Locate the cell with the specified text and output its [X, Y] center coordinate. 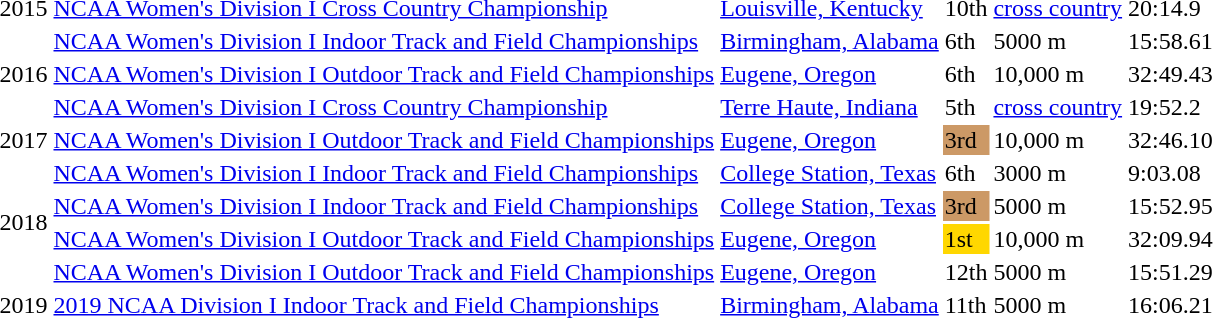
NCAA Women's Division I Cross Country Championship [384, 107]
3000 m [1058, 173]
1st [966, 239]
5th [966, 107]
Birmingham, Alabama [830, 41]
cross country [1058, 107]
Terre Haute, Indiana [830, 107]
12th [966, 272]
